Find where the given text appears and provide that cell's center as (X, Y) coordinate. 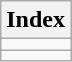
Index (36, 20)
